Locate the cell with the specified text and output its [X, Y] center coordinate. 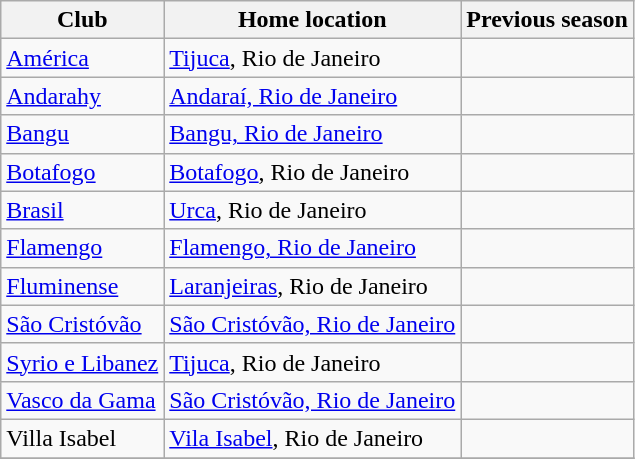
Urca, Rio de Janeiro [312, 210]
Flamengo, Rio de Janeiro [312, 248]
Bangu, Rio de Janeiro [312, 134]
Andaraí, Rio de Janeiro [312, 96]
Club [82, 20]
Previous season [548, 20]
Home location [312, 20]
Vila Isabel, Rio de Janeiro [312, 438]
Laranjeiras, Rio de Janeiro [312, 286]
Botafogo [82, 172]
América [82, 58]
Botafogo, Rio de Janeiro [312, 172]
Andarahy [82, 96]
Fluminense [82, 286]
Flamengo [82, 248]
Villa Isabel [82, 438]
Vasco da Gama [82, 400]
Bangu [82, 134]
Syrio e Libanez [82, 362]
São Cristóvão [82, 324]
Brasil [82, 210]
